Search for the cell housing the specified text and yield its [X, Y] center coordinate. 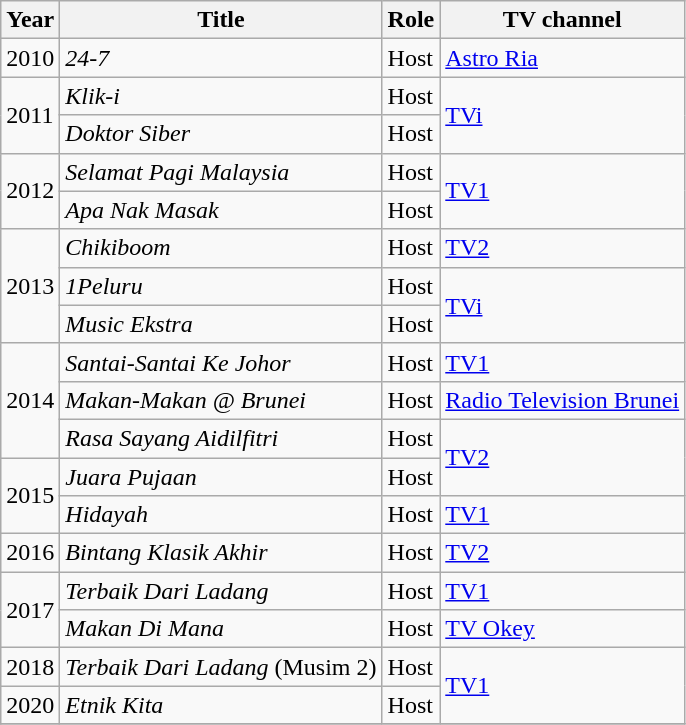
Title [221, 20]
2010 [30, 58]
Santai-Santai Ke Johor [221, 362]
Doktor Siber [221, 134]
Makan-Makan @ Brunei [221, 400]
Etnik Kita [221, 705]
Bintang Klasik Akhir [221, 553]
Juara Pujaan [221, 477]
2020 [30, 705]
Klik-i [221, 96]
Hidayah [221, 515]
2012 [30, 191]
Terbaik Dari Ladang [221, 591]
Apa Nak Masak [221, 210]
2013 [30, 286]
TV channel [562, 20]
Role [411, 20]
1Peluru [221, 286]
Terbaik Dari Ladang (Musim 2) [221, 667]
2014 [30, 400]
Rasa Sayang Aidilfitri [221, 438]
Makan Di Mana [221, 629]
Chikiboom [221, 248]
2017 [30, 610]
Astro Ria [562, 58]
2018 [30, 667]
Radio Television Brunei [562, 400]
Selamat Pagi Malaysia [221, 172]
Music Ekstra [221, 324]
24-7 [221, 58]
Year [30, 20]
2011 [30, 115]
TV Okey [562, 629]
2015 [30, 496]
2016 [30, 553]
